Return [X, Y] of the center of cell containing provided text 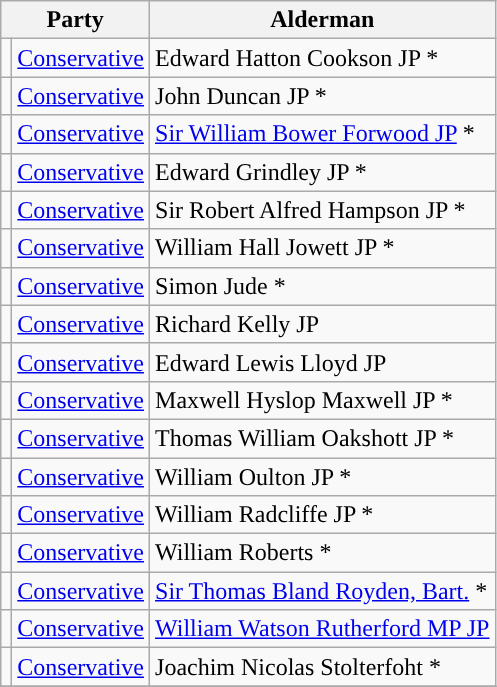
Maxwell Hyslop Maxwell JP * [322, 400]
Party [76, 20]
Sir Robert Alfred Hampson JP * [322, 210]
Thomas William Oakshott JP * [322, 438]
Edward Grindley JP * [322, 172]
Sir Thomas Bland Royden, Bart. * [322, 591]
Alderman [322, 20]
William Roberts * [322, 553]
Simon Jude * [322, 286]
John Duncan JP * [322, 96]
William Radcliffe JP * [322, 515]
Edward Hatton Cookson JP * [322, 58]
Edward Lewis Lloyd JP [322, 362]
William Watson Rutherford MP JP [322, 629]
Richard Kelly JP [322, 324]
Joachim Nicolas Stolterfoht * [322, 667]
William Oulton JP * [322, 477]
Sir William Bower Forwood JP * [322, 134]
William Hall Jowett JP * [322, 248]
